Determine the [x, y] coordinate at the center of the cell enclosing the given text.  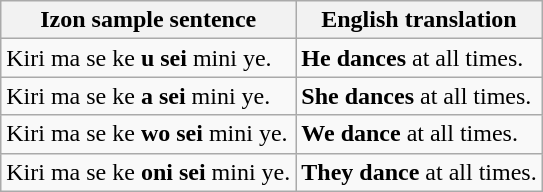
He dances at all times. [419, 58]
Kiri ma se ke wo sei mini ye. [148, 134]
Kiri ma se ke u sei mini ye. [148, 58]
Izon sample sentence [148, 20]
They dance at all times. [419, 172]
English translation [419, 20]
She dances at all times. [419, 96]
Kiri ma se ke a sei mini ye. [148, 96]
We dance at all times. [419, 134]
Kiri ma se ke oni sei mini ye. [148, 172]
